Output the [x, y] coordinate of the center of the cell containing the given text.  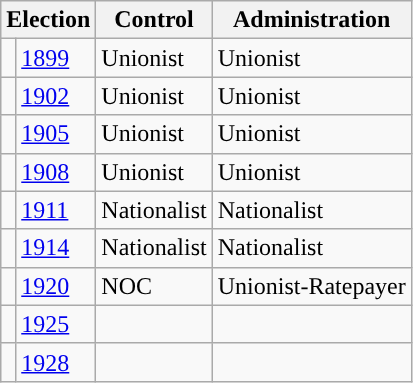
1920 [56, 286]
1905 [56, 134]
1908 [56, 172]
Control [154, 20]
1914 [56, 248]
1928 [56, 362]
Unionist-Ratepayer [312, 286]
1902 [56, 96]
1911 [56, 210]
1899 [56, 58]
NOC [154, 286]
Election [48, 20]
1925 [56, 324]
Administration [312, 20]
